Output the [x, y] coordinate of the center of the cell containing the given text.  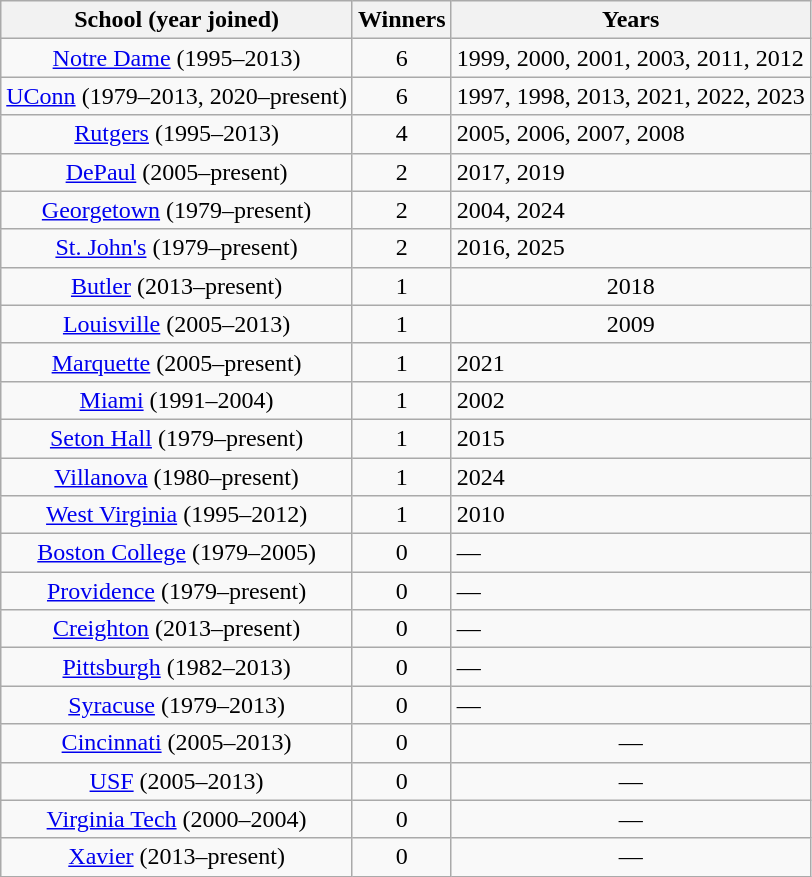
2005, 2006, 2007, 2008 [630, 134]
2017, 2019 [630, 172]
Winners [402, 20]
West Virginia (1995–2012) [177, 515]
2009 [630, 324]
2015 [630, 438]
Cincinnati (2005–2013) [177, 743]
2010 [630, 515]
Creighton (2013–present) [177, 629]
Notre Dame (1995–2013) [177, 58]
Marquette (2005–present) [177, 362]
Virginia Tech (2000–2004) [177, 819]
2002 [630, 400]
Miami (1991–2004) [177, 400]
2024 [630, 477]
2004, 2024 [630, 210]
Years [630, 20]
Pittsburgh (1982–2013) [177, 667]
Providence (1979–present) [177, 591]
Syracuse (1979–2013) [177, 705]
DePaul (2005–present) [177, 172]
Villanova (1980–present) [177, 477]
St. John's (1979–present) [177, 248]
1997, 1998, 2013, 2021, 2022, 2023 [630, 96]
Georgetown (1979–present) [177, 210]
Seton Hall (1979–present) [177, 438]
UConn (1979–2013, 2020–present) [177, 96]
School (year joined) [177, 20]
Boston College (1979–2005) [177, 553]
Xavier (2013–present) [177, 857]
Butler (2013–present) [177, 286]
2016, 2025 [630, 248]
1999, 2000, 2001, 2003, 2011, 2012 [630, 58]
USF (2005–2013) [177, 781]
Rutgers (1995–2013) [177, 134]
4 [402, 134]
2021 [630, 362]
2018 [630, 286]
Louisville (2005–2013) [177, 324]
